Identify which cell holds the provided text, then report its (x, y) central coordinate. 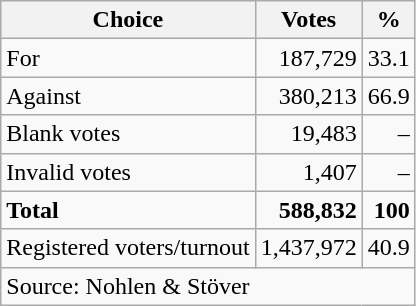
Blank votes (128, 134)
40.9 (388, 248)
588,832 (308, 210)
Total (128, 210)
1,407 (308, 172)
1,437,972 (308, 248)
66.9 (388, 96)
Source: Nohlen & Stöver (208, 286)
100 (388, 210)
Choice (128, 20)
For (128, 58)
Votes (308, 20)
Invalid votes (128, 172)
33.1 (388, 58)
380,213 (308, 96)
Registered voters/turnout (128, 248)
% (388, 20)
Against (128, 96)
19,483 (308, 134)
187,729 (308, 58)
